Capture the cell that displays the provided text and extract its [X, Y] central coordinate. 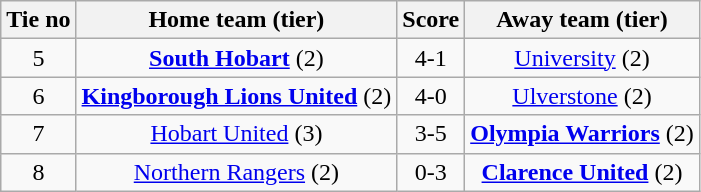
Clarence United (2) [582, 172]
5 [38, 58]
Northern Rangers (2) [236, 172]
Kingborough Lions United (2) [236, 96]
Home team (tier) [236, 20]
6 [38, 96]
0-3 [431, 172]
Score [431, 20]
Hobart United (3) [236, 134]
4-1 [431, 58]
Ulverstone (2) [582, 96]
Away team (tier) [582, 20]
3-5 [431, 134]
Olympia Warriors (2) [582, 134]
South Hobart (2) [236, 58]
7 [38, 134]
Tie no [38, 20]
University (2) [582, 58]
8 [38, 172]
4-0 [431, 96]
